Capture the cell that displays the provided text and extract its [X, Y] central coordinate. 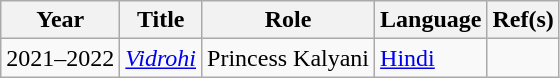
Title [161, 20]
Ref(s) [523, 20]
Hindi [431, 58]
Language [431, 20]
Princess Kalyani [288, 58]
2021–2022 [60, 58]
Role [288, 20]
Vidrohi [161, 58]
Year [60, 20]
